Determine the (x, y) coordinate at the center of the cell enclosing the given text.  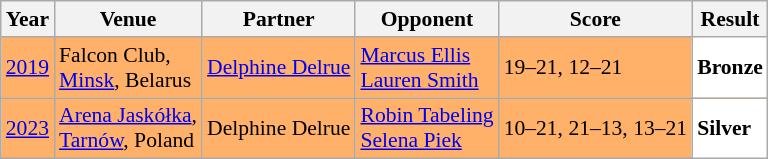
10–21, 21–13, 13–21 (596, 128)
Result (730, 19)
Partner (278, 19)
2023 (28, 128)
Venue (128, 19)
Year (28, 19)
19–21, 12–21 (596, 68)
Robin Tabeling Selena Piek (426, 128)
Bronze (730, 68)
Opponent (426, 19)
Score (596, 19)
Falcon Club,Minsk, Belarus (128, 68)
Marcus Ellis Lauren Smith (426, 68)
2019 (28, 68)
Silver (730, 128)
Arena Jaskółka,Tarnów, Poland (128, 128)
